Return (X, Y) of the center of cell containing provided text 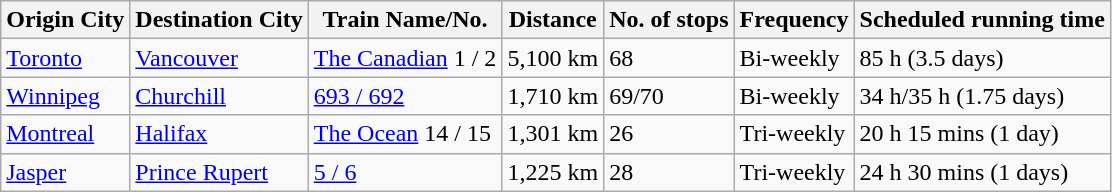
1,710 km (553, 96)
69/70 (669, 96)
1,225 km (553, 172)
26 (669, 134)
Halifax (219, 134)
Prince Rupert (219, 172)
Vancouver (219, 58)
Distance (553, 20)
28 (669, 172)
Jasper (66, 172)
Destination City (219, 20)
The Canadian 1 / 2 (405, 58)
Toronto (66, 58)
68 (669, 58)
5 / 6 (405, 172)
Winnipeg (66, 96)
85 h (3.5 days) (982, 58)
34 h/35 h (1.75 days) (982, 96)
Origin City (66, 20)
20 h 15 mins (1 day) (982, 134)
Scheduled running time (982, 20)
24 h 30 mins (1 days) (982, 172)
Montreal (66, 134)
5,100 km (553, 58)
1,301 km (553, 134)
Train Name/No. (405, 20)
Churchill (219, 96)
Frequency (794, 20)
693 / 692 (405, 96)
No. of stops (669, 20)
The Ocean 14 / 15 (405, 134)
